Find where the given text appears and provide that cell's center as (x, y) coordinate. 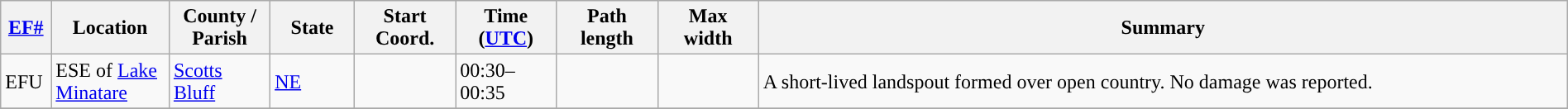
Time (UTC) (506, 28)
EFU (26, 81)
A short-lived landspout formed over open country. No damage was reported. (1163, 81)
Max width (708, 28)
Start Coord. (404, 28)
Location (111, 28)
NE (313, 81)
00:30–00:35 (506, 81)
EF# (26, 28)
Path length (607, 28)
ESE of Lake Minatare (111, 81)
State (313, 28)
Summary (1163, 28)
County / Parish (219, 28)
Scotts Bluff (219, 81)
